Provide the [x, y] coordinate of the cell's center where the given text is located.  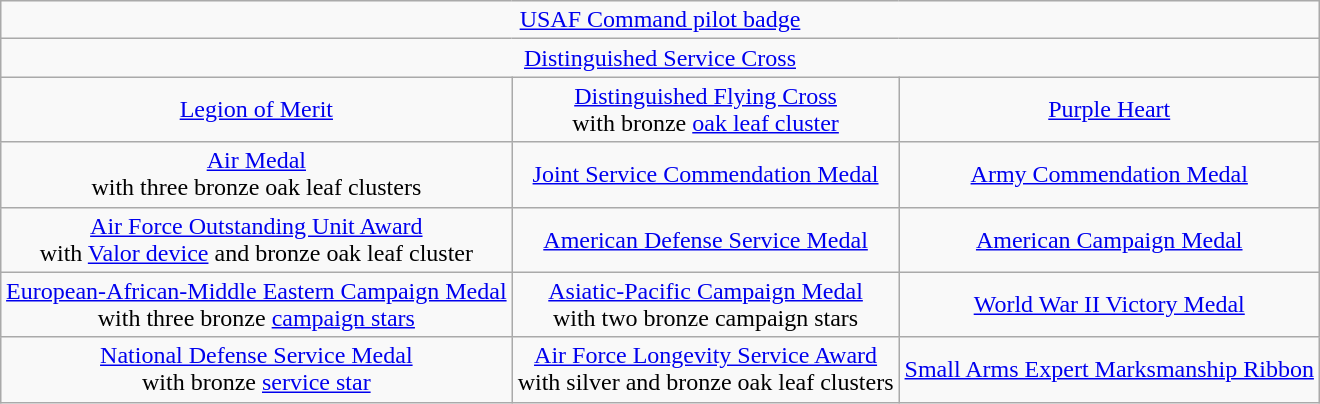
National Defense Service Medalwith bronze service star [257, 370]
Army Commendation Medal [1109, 174]
Purple Heart [1109, 110]
Air Force Outstanding Unit Awardwith Valor device and bronze oak leaf cluster [257, 240]
Distinguished Flying Crosswith bronze oak leaf cluster [706, 110]
Air Medalwith three bronze oak leaf clusters [257, 174]
American Campaign Medal [1109, 240]
Distinguished Service Cross [660, 58]
European-African-Middle Eastern Campaign Medalwith three bronze campaign stars [257, 304]
World War II Victory Medal [1109, 304]
USAF Command pilot badge [660, 20]
Asiatic-Pacific Campaign Medalwith two bronze campaign stars [706, 304]
Air Force Longevity Service Awardwith silver and bronze oak leaf clusters [706, 370]
American Defense Service Medal [706, 240]
Legion of Merit [257, 110]
Joint Service Commendation Medal [706, 174]
Small Arms Expert Marksmanship Ribbon [1109, 370]
